Locate the cell with the specified text and output its (X, Y) center coordinate. 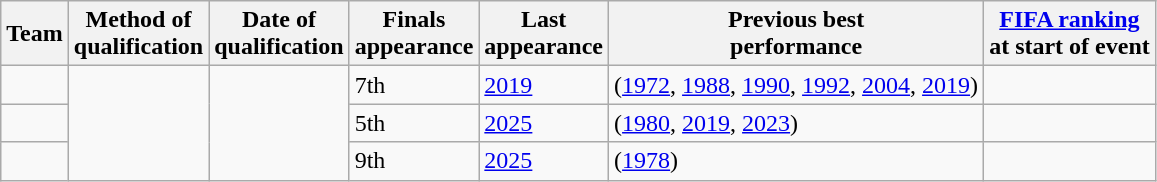
9th (414, 161)
FIFA rankingat start of event (1070, 34)
7th (414, 85)
(1980, 2019, 2023) (796, 123)
Method ofqualification (138, 34)
(1978) (796, 161)
Previous bestperformance (796, 34)
2019 (544, 85)
Date ofqualification (279, 34)
5th (414, 123)
Lastappearance (544, 34)
Team (35, 34)
(1972, 1988, 1990, 1992, 2004, 2019) (796, 85)
Finalsappearance (414, 34)
